For the text-containing cell, return its midpoint in (x, y) coordinate format. 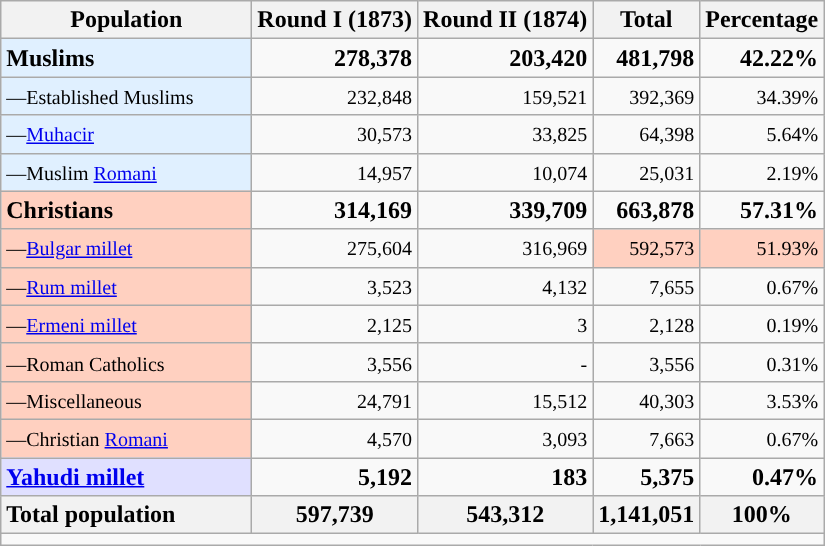
7,663 (646, 438)
2,125 (335, 324)
25,031 (646, 172)
0.47% (762, 477)
Round II (1874) (506, 20)
Yahudi millet (126, 477)
—Muhacir (126, 134)
3.53% (762, 400)
314,169 (335, 210)
- (506, 362)
—Bulgar millet (126, 248)
5,375 (646, 477)
—Ermeni millet (126, 324)
543,312 (506, 515)
481,798 (646, 58)
30,573 (335, 134)
3 (506, 324)
57.31% (762, 210)
597,739 (335, 515)
15,512 (506, 400)
5,192 (335, 477)
663,878 (646, 210)
—Christian Romani (126, 438)
159,521 (506, 96)
4,132 (506, 286)
203,420 (506, 58)
339,709 (506, 210)
64,398 (646, 134)
24,791 (335, 400)
592,573 (646, 248)
183 (506, 477)
0.31% (762, 362)
42.22% (762, 58)
Population (126, 20)
—Miscellaneous (126, 400)
2,128 (646, 324)
278,378 (335, 58)
10,074 (506, 172)
275,604 (335, 248)
0.19% (762, 324)
—Roman Catholics (126, 362)
4,570 (335, 438)
—Established Muslims (126, 96)
Muslims (126, 58)
316,969 (506, 248)
34.39% (762, 96)
2.19% (762, 172)
Percentage (762, 20)
14,957 (335, 172)
5.64% (762, 134)
232,848 (335, 96)
3,093 (506, 438)
Total population (126, 515)
1,141,051 (646, 515)
100% (762, 515)
33,825 (506, 134)
Round I (1873) (335, 20)
51.93% (762, 248)
—Muslim Romani (126, 172)
392,369 (646, 96)
—Rum millet (126, 286)
3,523 (335, 286)
Christians (126, 210)
40,303 (646, 400)
Total (646, 20)
7,655 (646, 286)
